Extract the [X, Y] coordinate from the center of the cell holding the provided text.  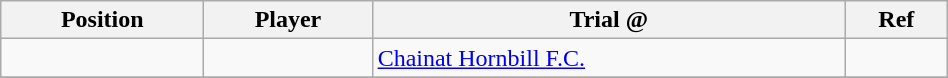
Trial @ [608, 20]
Chainat Hornbill F.C. [608, 58]
Ref [896, 20]
Position [102, 20]
Player [288, 20]
